Scan for the cell matching the given text and deliver its (X, Y) coordinate at center. 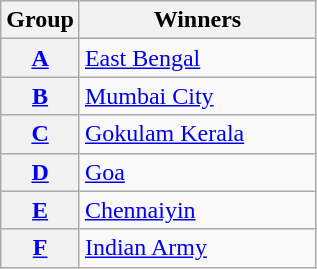
East Bengal (197, 58)
Gokulam Kerala (197, 134)
Group (40, 20)
C (40, 134)
B (40, 96)
D (40, 172)
Indian Army (197, 248)
F (40, 248)
Goa (197, 172)
Winners (197, 20)
E (40, 210)
Chennaiyin (197, 210)
Mumbai City (197, 96)
A (40, 58)
